Locate the cell with the specified text and output its (x, y) center coordinate. 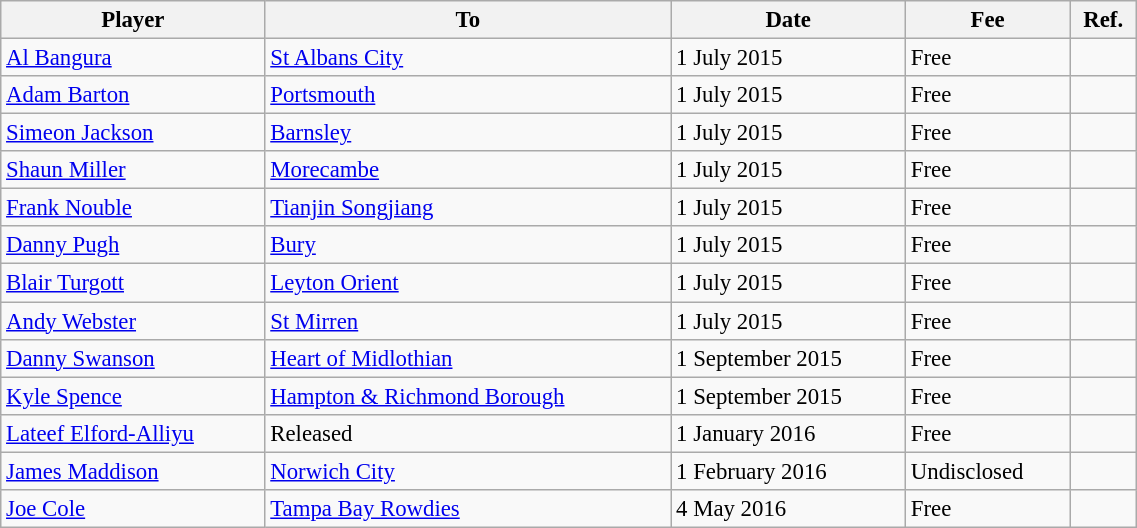
Portsmouth (468, 95)
4 May 2016 (788, 509)
Undisclosed (988, 471)
Simeon Jackson (133, 133)
Joe Cole (133, 509)
Leyton Orient (468, 283)
Date (788, 20)
Al Bangura (133, 58)
Player (133, 20)
Heart of Midlothian (468, 358)
Lateef Elford-Alliyu (133, 433)
1 February 2016 (788, 471)
1 January 2016 (788, 433)
Frank Nouble (133, 208)
James Maddison (133, 471)
Kyle Spence (133, 396)
Hampton & Richmond Borough (468, 396)
St Mirren (468, 321)
Adam Barton (133, 95)
Blair Turgott (133, 283)
To (468, 20)
Ref. (1104, 20)
Barnsley (468, 133)
Tampa Bay Rowdies (468, 509)
Fee (988, 20)
Tianjin Songjiang (468, 208)
Released (468, 433)
Morecambe (468, 170)
Danny Swanson (133, 358)
Danny Pugh (133, 245)
Bury (468, 245)
Shaun Miller (133, 170)
St Albans City (468, 58)
Andy Webster (133, 321)
Norwich City (468, 471)
